From the cell containing the given text, extract its center point as (X, Y) coordinate. 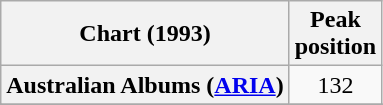
Chart (1993) (145, 34)
Peakposition (335, 34)
Australian Albums (ARIA) (145, 85)
132 (335, 85)
